Identify which cell holds the provided text, then report its (x, y) central coordinate. 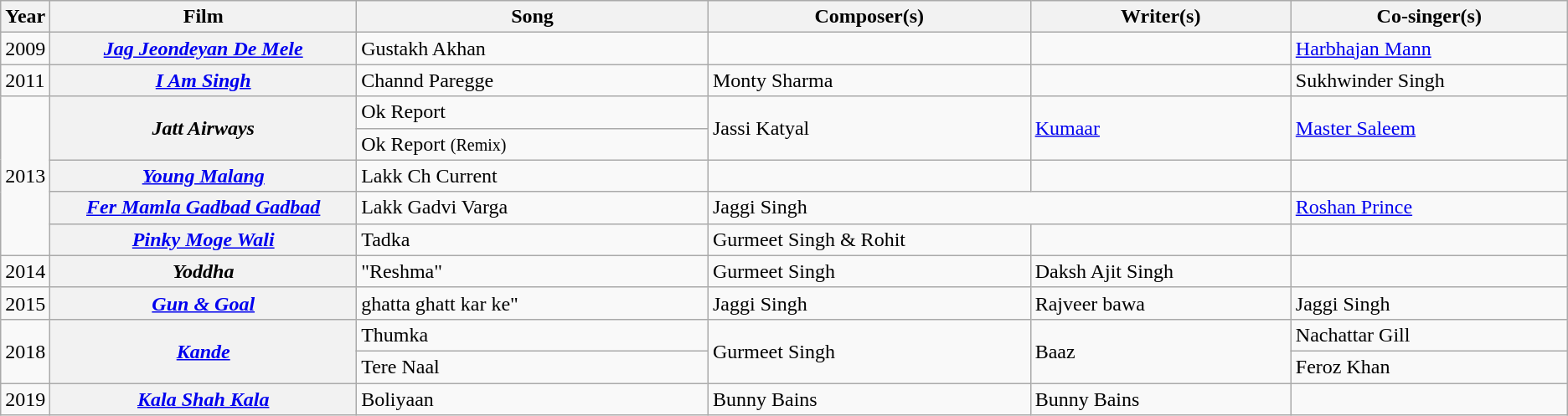
Tadka (533, 239)
Jag Jeondeyan De Mele (204, 49)
Kumaar (1161, 128)
I Am Singh (204, 80)
2015 (25, 303)
ghatta ghatt kar ke" (533, 303)
2013 (25, 176)
Song (533, 17)
Composer(s) (869, 17)
Film (204, 17)
Monty Sharma (869, 80)
Channd Paregge (533, 80)
Roshan Prince (1429, 208)
Gun & Goal (204, 303)
2018 (25, 351)
Co-singer(s) (1429, 17)
Kala Shah Kala (204, 399)
Boliyaan (533, 399)
Kande (204, 351)
Nachattar Gill (1429, 335)
2019 (25, 399)
Gurmeet Singh & Rohit (869, 239)
Harbhajan Mann (1429, 49)
"Reshma" (533, 271)
Feroz Khan (1429, 367)
Daksh Ajit Singh (1161, 271)
Lakk Ch Current (533, 176)
Baaz (1161, 351)
Yoddha (204, 271)
Master Saleem (1429, 128)
Year (25, 17)
Thumka (533, 335)
Jassi Katyal (869, 128)
Gustakh Akhan (533, 49)
Fer Mamla Gadbad Gadbad (204, 208)
Ok Report (Remix) (533, 144)
Sukhwinder Singh (1429, 80)
Pinky Moge Wali (204, 239)
Tere Naal (533, 367)
Writer(s) (1161, 17)
2014 (25, 271)
2009 (25, 49)
Young Malang (204, 176)
Rajveer bawa (1161, 303)
Ok Report (533, 112)
2011 (25, 80)
Lakk Gadvi Varga (533, 208)
Jatt Airways (204, 128)
